Output the [X, Y] coordinate of the center of the cell containing the given text.  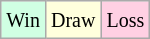
Loss [126, 20]
Draw [72, 20]
Win [24, 20]
